Detect which cell encompasses the target text, then output its (x, y) center coordinate. 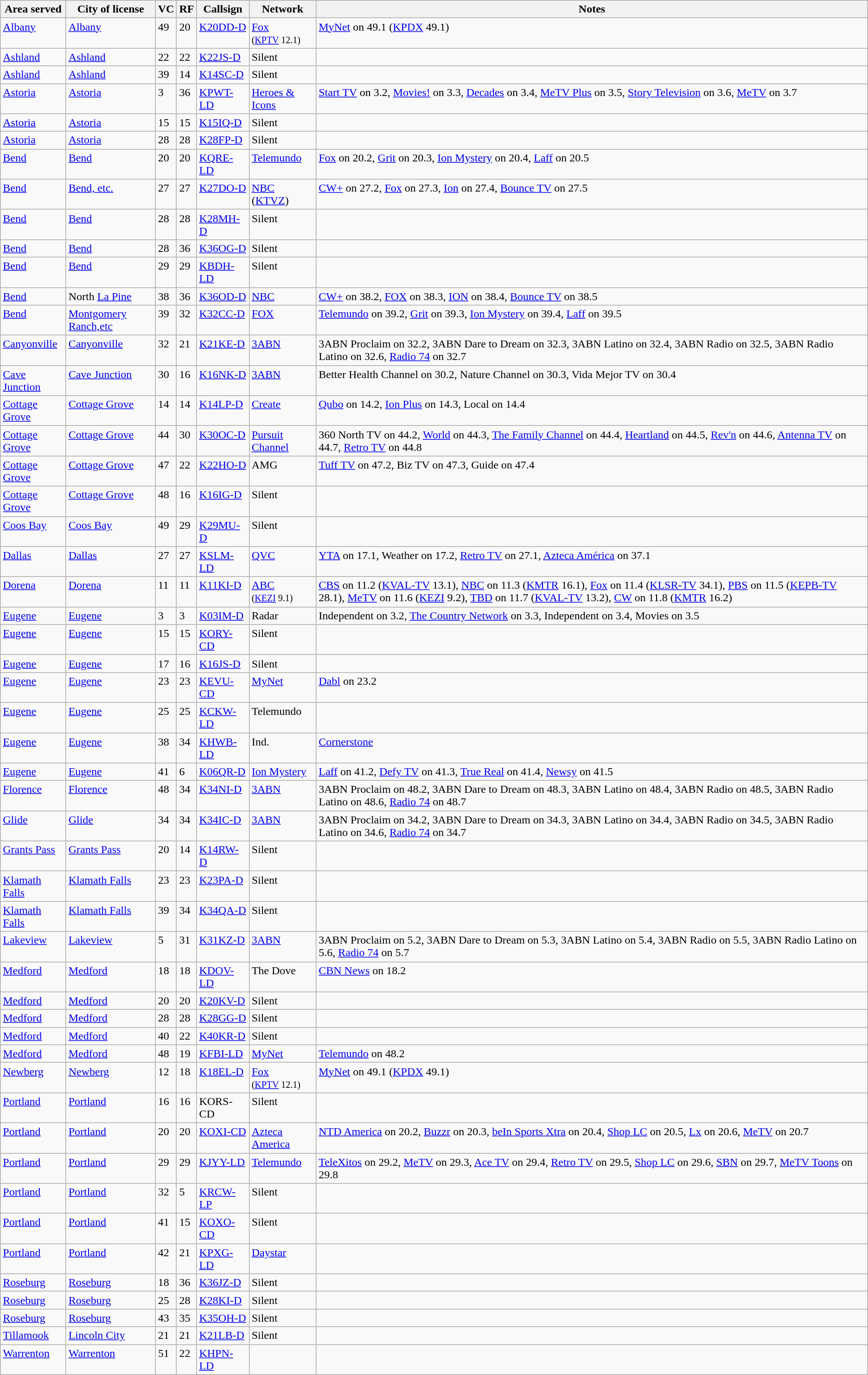
FOX (283, 320)
CW+ on 38.2, FOX on 38.3, ION on 38.4, Bounce TV on 38.5 (592, 296)
Telemundo on 39.2, Grit on 39.3, Ion Mystery on 39.4, Laff on 39.5 (592, 320)
QVC (283, 561)
40 (166, 1036)
K27DO-D (223, 194)
Network (283, 9)
NTD America on 20.2, Buzzr on 20.3, beIn Sports Xtra on 20.4, Shop LC on 20.5, Lx on 20.6, MeTV on 20.7 (592, 1137)
KSLM-LD (223, 561)
K14LP-D (223, 411)
K15IQ-D (223, 122)
K28KI-D (223, 1300)
K40KR-D (223, 1036)
KRCW-LP (223, 1199)
K14RW-D (223, 856)
AMG (283, 471)
VC (166, 9)
K14SC-D (223, 75)
Tuff TV on 47.2, Biz TV on 47.3, Guide on 47.4 (592, 471)
44 (166, 441)
K22HO-D (223, 471)
K03IM-D (223, 616)
Heroes & Icons (283, 98)
Lincoln City (110, 1336)
K36OD-D (223, 296)
42 (166, 1259)
K32CC-D (223, 320)
K36OG-D (223, 248)
K21LB-D (223, 1336)
K34NI-D (223, 796)
360 North TV on 44.2, World on 44.3, The Family Channel on 44.4, Heartland on 44.5, Rev'n on 44.6, Antenna TV on 44.7, Retro TV on 44.8 (592, 441)
KPWT-LD (223, 98)
K18EL-D (223, 1077)
K11KI-D (223, 592)
Area served (33, 9)
KORY-CD (223, 639)
3ABN Proclaim on 5.2, 3ABN Dare to Dream on 5.3, 3ABN Latino on 5.4, 3ABN Radio on 5.5, 3ABN Radio Latino on 5.6, Radio 74 on 5.7 (592, 946)
Pursuit Channel (283, 441)
Daystar (283, 1259)
Ion Mystery (283, 772)
K20KV-D (223, 1001)
TeleXitos on 29.2, MeTV on 29.3, Ace TV on 29.4, Retro TV on 29.5, Shop LC on 29.6, SBN on 29.7, MeTV Toons on 29.8 (592, 1168)
KHPN-LD (223, 1359)
KFBI-LD (223, 1054)
K20DD-D (223, 33)
K06QR-D (223, 772)
K28FP-D (223, 140)
K23PA-D (223, 886)
KQRE-LD (223, 164)
Cornerstone (592, 748)
Ind. (283, 748)
35 (186, 1318)
K34QA-D (223, 917)
KOXO-CD (223, 1228)
Independent on 3.2, The Country Network on 3.3, Independent on 3.4, Movies on 3.5 (592, 616)
K36JZ-D (223, 1283)
North La Pine (110, 296)
ABC(KEZI 9.1) (283, 592)
KDOV-LD (223, 977)
3ABN Proclaim on 48.2, 3ABN Dare to Dream on 48.3, 3ABN Latino on 48.4, 3ABN Radio on 48.5, 3ABN Radio Latino on 48.6, Radio 74 on 48.7 (592, 796)
Start TV on 3.2, Movies! on 3.3, Decades on 3.4, MeTV Plus on 3.5, Story Television on 3.6, MeTV on 3.7 (592, 98)
51 (166, 1359)
The Dove (283, 977)
Tillamook (33, 1336)
3ABN Proclaim on 34.2, 3ABN Dare to Dream on 34.3, 3ABN Latino on 34.4, 3ABN Radio on 34.5, 3ABN Radio Latino on 34.6, Radio 74 on 34.7 (592, 826)
31 (186, 946)
KBDH-LD (223, 272)
12 (166, 1077)
47 (166, 471)
NBC (283, 296)
6 (186, 772)
K35OH-D (223, 1318)
Azteca America (283, 1137)
Better Health Channel on 30.2, Nature Channel on 30.3, Vida Mejor TV on 30.4 (592, 380)
Radar (283, 616)
Bend, etc. (110, 194)
Create (283, 411)
Notes (592, 9)
3ABN Proclaim on 32.2, 3ABN Dare to Dream on 32.3, 3ABN Latino on 32.4, 3ABN Radio on 32.5, 3ABN Radio Latino on 32.6, Radio 74 on 32.7 (592, 351)
K31KZ-D (223, 946)
CBN News on 18.2 (592, 977)
K16IG-D (223, 501)
KEVU-CD (223, 687)
19 (186, 1054)
K22JS-D (223, 57)
K21KE-D (223, 351)
K28MH-D (223, 225)
Callsign (223, 9)
Montgomery Ranch,etc (110, 320)
Laff on 41.2, Defy TV on 41.3, True Real on 41.4, Newsy on 41.5 (592, 772)
43 (166, 1318)
RF (186, 9)
CW+ on 27.2, Fox on 27.3, Ion on 27.4, Bounce TV on 27.5 (592, 194)
Dabl on 23.2 (592, 687)
KJYY-LD (223, 1168)
NBC (KTVZ) (283, 194)
K34IC-D (223, 826)
KHWB-LD (223, 748)
K29MU-D (223, 532)
K16NK-D (223, 380)
KCKW-LD (223, 717)
K30OC-D (223, 441)
K28GG-D (223, 1018)
KORS-CD (223, 1108)
City of license (110, 9)
KOXI-CD (223, 1137)
YTA on 17.1, Weather on 17.2, Retro TV on 27.1, Azteca América on 37.1 (592, 561)
Telemundo on 48.2 (592, 1054)
Qubo on 14.2, Ion Plus on 14.3, Local on 14.4 (592, 411)
K16JS-D (223, 663)
KPXG-LD (223, 1259)
Fox on 20.2, Grit on 20.3, Ion Mystery on 20.4, Laff on 20.5 (592, 164)
17 (166, 663)
